Scan for the cell matching the given text and deliver its (x, y) coordinate at center. 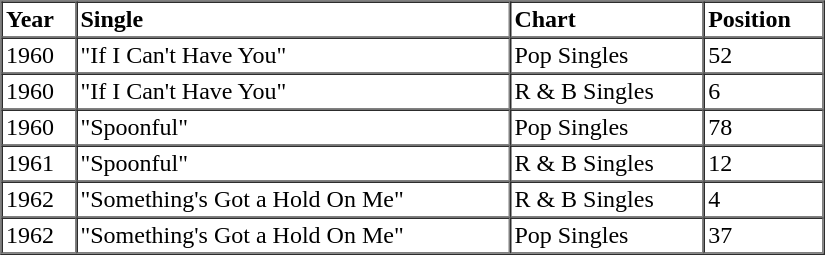
Year (39, 20)
52 (764, 56)
Chart (607, 20)
78 (764, 128)
37 (764, 236)
1961 (39, 164)
Single (293, 20)
4 (764, 200)
12 (764, 164)
6 (764, 92)
Position (764, 20)
